Output the (X, Y) coordinate of the center of the cell containing the given text.  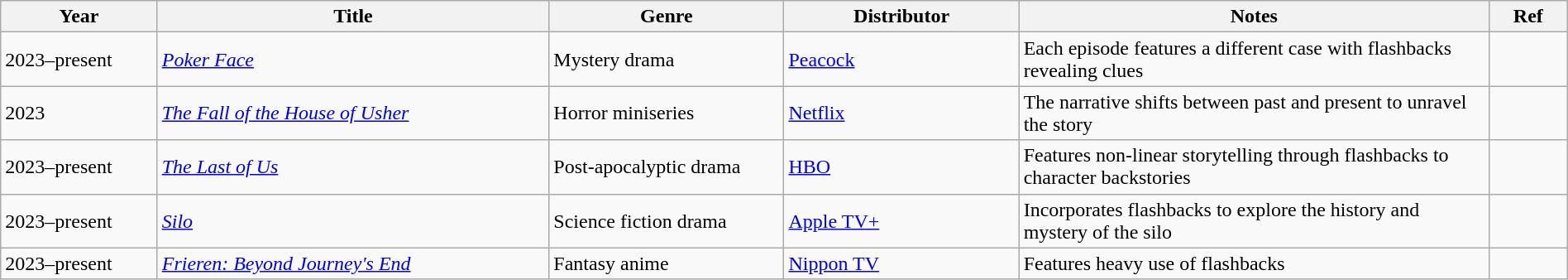
Year (79, 17)
Nippon TV (901, 263)
Features heavy use of flashbacks (1254, 263)
Poker Face (353, 60)
Netflix (901, 113)
Mystery drama (667, 60)
Features non-linear storytelling through flashbacks to character backstories (1254, 167)
Frieren: Beyond Journey's End (353, 263)
Title (353, 17)
Science fiction drama (667, 220)
Distributor (901, 17)
Horror miniseries (667, 113)
Fantasy anime (667, 263)
Genre (667, 17)
The Fall of the House of Usher (353, 113)
Notes (1254, 17)
Ref (1528, 17)
Incorporates flashbacks to explore the history and mystery of the silo (1254, 220)
The Last of Us (353, 167)
HBO (901, 167)
Peacock (901, 60)
Apple TV+ (901, 220)
The narrative shifts between past and present to unravel the story (1254, 113)
Each episode features a different case with flashbacks revealing clues (1254, 60)
Post-apocalyptic drama (667, 167)
2023 (79, 113)
Silo (353, 220)
